From the cell containing the given text, extract its center point as [x, y] coordinate. 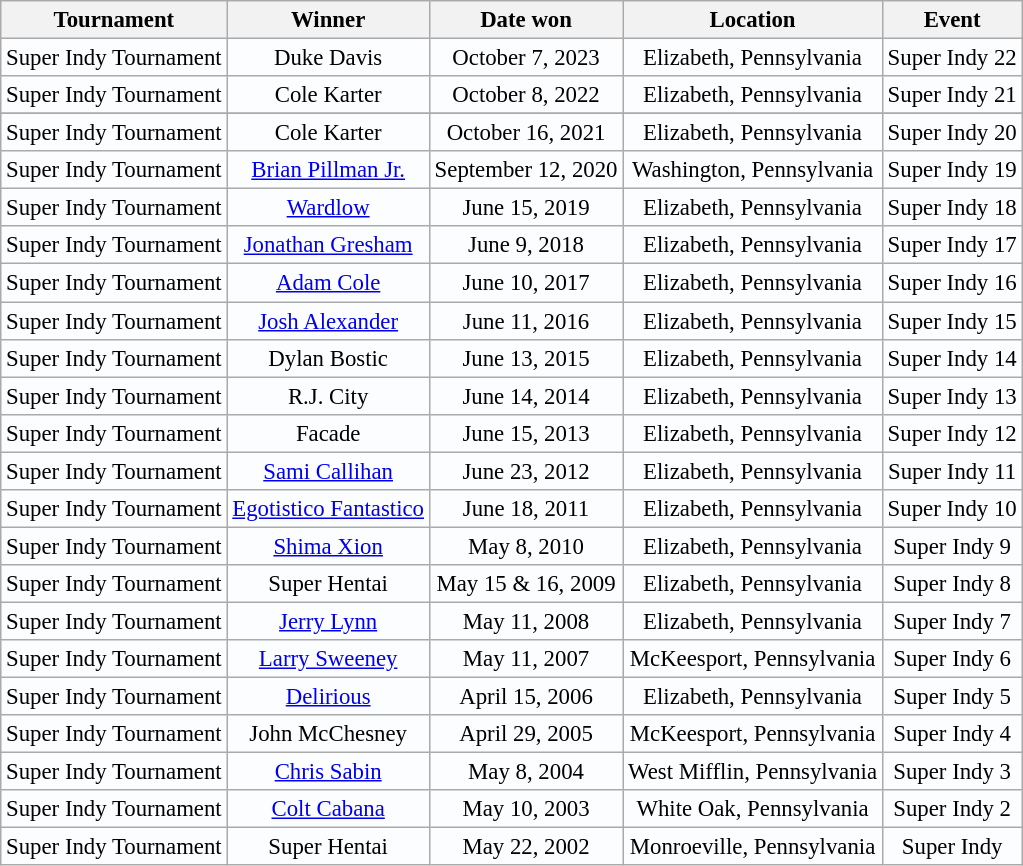
Super Indy 19 [952, 170]
May 15 & 16, 2009 [526, 584]
Super Indy 15 [952, 321]
Delirious [328, 697]
May 8, 2010 [526, 546]
April 29, 2005 [526, 734]
Dylan Bostic [328, 358]
Tournament [114, 20]
April 15, 2006 [526, 697]
Josh Alexander [328, 321]
Sami Callihan [328, 471]
Brian Pillman Jr. [328, 170]
Jonathan Gresham [328, 245]
June 15, 2019 [526, 208]
June 14, 2014 [526, 396]
Super Indy 2 [952, 809]
Super Indy 14 [952, 358]
Super Indy 7 [952, 621]
Super Indy 4 [952, 734]
R.J. City [328, 396]
Date won [526, 20]
May 11, 2008 [526, 621]
May 11, 2007 [526, 659]
Facade [328, 433]
Super Indy 18 [952, 208]
June 9, 2018 [526, 245]
Super Indy 22 [952, 58]
Super Indy 11 [952, 471]
Shima Xion [328, 546]
Super Indy 9 [952, 546]
Duke Davis [328, 58]
May 10, 2003 [526, 809]
Super Indy 12 [952, 433]
Super Indy 13 [952, 396]
Super Indy 3 [952, 772]
June 10, 2017 [526, 283]
Super Indy 10 [952, 509]
Jerry Lynn [328, 621]
Washington, Pennsylvania [753, 170]
June 23, 2012 [526, 471]
Chris Sabin [328, 772]
Super Indy [952, 847]
Super Indy 5 [952, 697]
October 16, 2021 [526, 133]
June 11, 2016 [526, 321]
June 13, 2015 [526, 358]
Super Indy 6 [952, 659]
October 8, 2022 [526, 95]
John McChesney [328, 734]
Colt Cabana [328, 809]
Monroeville, Pennsylvania [753, 847]
May 8, 2004 [526, 772]
Super Indy 20 [952, 133]
Larry Sweeney [328, 659]
Adam Cole [328, 283]
June 18, 2011 [526, 509]
Event [952, 20]
West Mifflin, Pennsylvania [753, 772]
Wardlow [328, 208]
Location [753, 20]
Egotistico Fantastico [328, 509]
September 12, 2020 [526, 170]
October 7, 2023 [526, 58]
Super Indy 8 [952, 584]
June 15, 2013 [526, 433]
Winner [328, 20]
Super Indy 21 [952, 95]
White Oak, Pennsylvania [753, 809]
May 22, 2002 [526, 847]
Super Indy 16 [952, 283]
Super Indy 17 [952, 245]
